Scan for the cell matching the given text and deliver its [X, Y] coordinate at center. 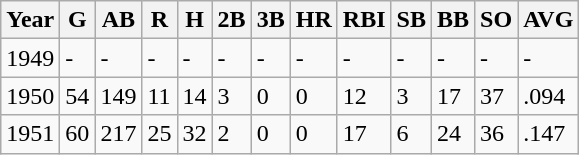
60 [78, 134]
32 [194, 134]
H [194, 20]
25 [160, 134]
1951 [30, 134]
AVG [548, 20]
.147 [548, 134]
BB [452, 20]
14 [194, 96]
.094 [548, 96]
AB [118, 20]
6 [411, 134]
2B [232, 20]
36 [496, 134]
24 [452, 134]
12 [364, 96]
54 [78, 96]
3B [270, 20]
G [78, 20]
149 [118, 96]
SB [411, 20]
R [160, 20]
1950 [30, 96]
1949 [30, 58]
Year [30, 20]
HR [314, 20]
217 [118, 134]
SO [496, 20]
2 [232, 134]
37 [496, 96]
RBI [364, 20]
11 [160, 96]
